From the cell containing the given text, extract its center point as (X, Y) coordinate. 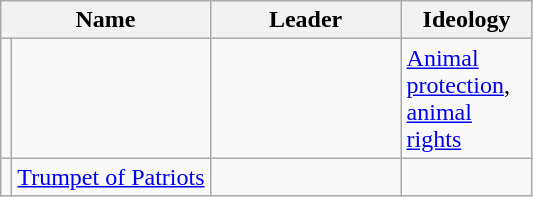
Animal protection, animal rights (466, 98)
Name (106, 20)
Trumpet of Patriots (111, 177)
Leader (306, 20)
Ideology (466, 20)
